Return the [X, Y] coordinate for the center point of the cell that contains the specified text.  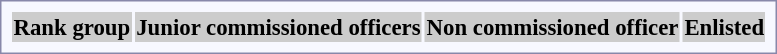
Non commissioned officer [552, 27]
Enlisted [724, 27]
Rank group [72, 27]
Junior commissioned officers [278, 27]
